Search for the cell housing the specified text and yield its [X, Y] center coordinate. 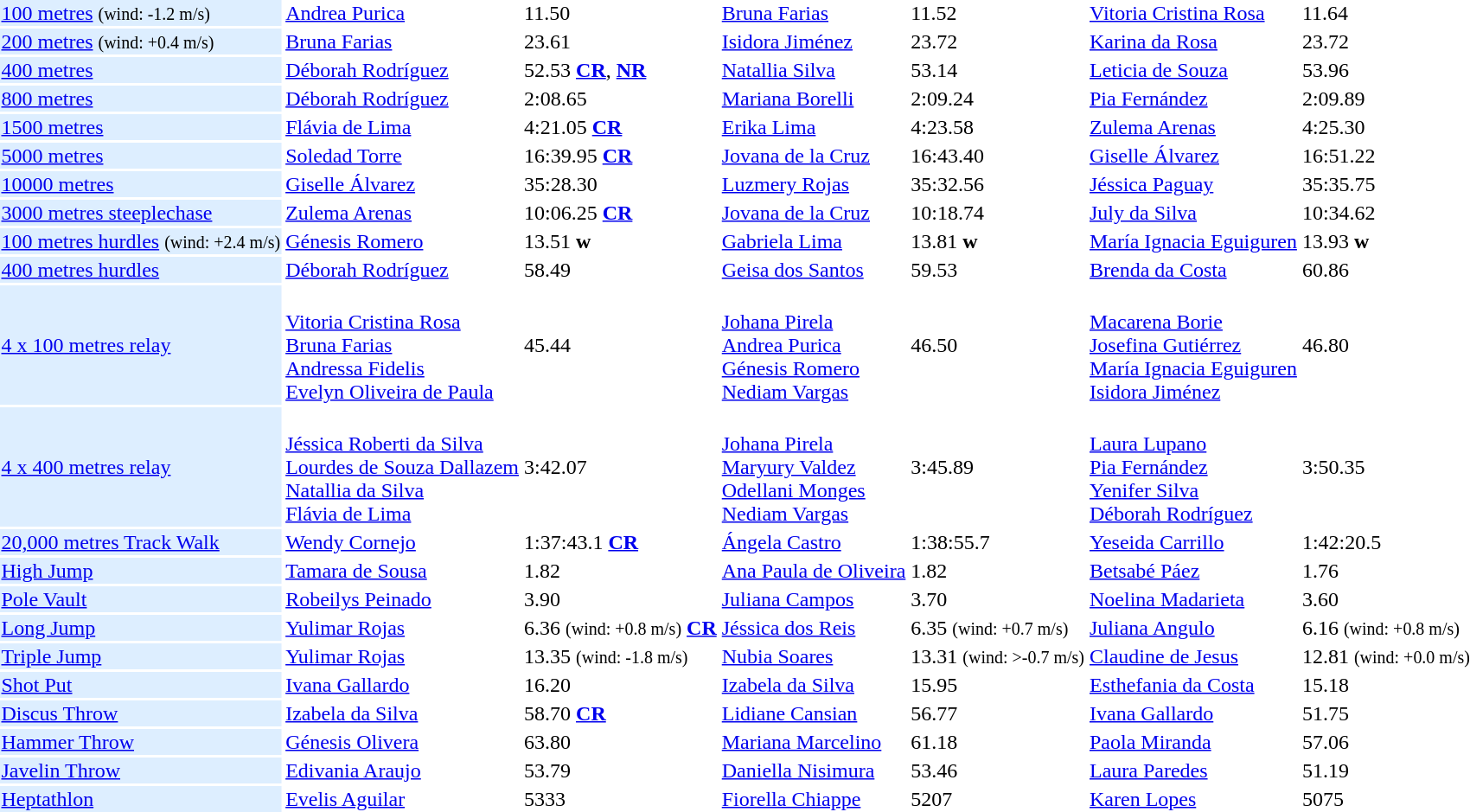
Esthefania da Costa [1193, 685]
59.53 [998, 270]
6.36 (wind: +0.8 m/s) CR [621, 628]
13.31 (wind: >-0.7 m/s) [998, 656]
Erika Lima [814, 127]
Isidora Jiménez [814, 42]
61.18 [998, 742]
3:42.07 [621, 467]
4:23.58 [998, 127]
45.44 [621, 345]
52.53 CR, NR [621, 70]
5207 [998, 799]
Ana Paula de Oliveira [814, 571]
Génesis Romero [403, 241]
Claudine de Jesus [1193, 656]
Andrea Purica [403, 13]
20,000 metres Track Walk [141, 542]
800 metres [141, 99]
Lidiane Cansian [814, 713]
Nubia Soares [814, 656]
11.52 [998, 13]
46.50 [998, 345]
13.35 (wind: -1.8 m/s) [621, 656]
Gabriela Lima [814, 241]
13.81 w [998, 241]
63.80 [621, 742]
15.95 [998, 685]
13.51 w [621, 241]
4 x 100 metres relay [141, 345]
3:45.89 [998, 467]
400 metres [141, 70]
Discus Throw [141, 713]
Paola Miranda [1193, 742]
Noelina Madarieta [1193, 599]
Luzmery Rojas [814, 184]
Juliana Campos [814, 599]
Mariana Marcelino [814, 742]
53.14 [998, 70]
Ángela Castro [814, 542]
100 metres (wind: -1.2 m/s) [141, 13]
Pia Fernández [1193, 99]
Edivania Araujo [403, 770]
Leticia de Souza [1193, 70]
Flávia de Lima [403, 127]
16.20 [621, 685]
4:21.05 CR [621, 127]
Laura Paredes [1193, 770]
3.70 [998, 599]
Tamara de Sousa [403, 571]
Vitoria Cristina RosaBruna FariasAndressa FidelisEvelyn Oliveira de Paula [403, 345]
3000 metres steeplechase [141, 213]
Johana PirelaAndrea PuricaGénesis RomeroNediam Vargas [814, 345]
Natallia Silva [814, 70]
5000 metres [141, 156]
Juliana Angulo [1193, 628]
16:43.40 [998, 156]
High Jump [141, 571]
6.35 (wind: +0.7 m/s) [998, 628]
Génesis Olivera [403, 742]
58.49 [621, 270]
10:06.25 CR [621, 213]
10000 metres [141, 184]
Macarena BorieJosefina GutiérrezMaría Ignacia EguigurenIsidora Jiménez [1193, 345]
Betsabé Páez [1193, 571]
16:39.95 CR [621, 156]
5333 [621, 799]
35:28.30 [621, 184]
Karina da Rosa [1193, 42]
58.70 CR [621, 713]
Fiorella Chiappe [814, 799]
3.90 [621, 599]
23.61 [621, 42]
2:08.65 [621, 99]
Triple Jump [141, 656]
10:18.74 [998, 213]
400 metres hurdles [141, 270]
Jéssica Paguay [1193, 184]
35:32.56 [998, 184]
11.50 [621, 13]
2:09.24 [998, 99]
100 metres hurdles (wind: +2.4 m/s) [141, 241]
Yeseida Carrillo [1193, 542]
Pole Vault [141, 599]
1:38:55.7 [998, 542]
Heptathlon [141, 799]
1:37:43.1 CR [621, 542]
Karen Lopes [1193, 799]
Shot Put [141, 685]
Evelis Aguilar [403, 799]
July da Silva [1193, 213]
Robeilys Peinado [403, 599]
200 metres (wind: +0.4 m/s) [141, 42]
Soledad Torre [403, 156]
Laura LupanoPia FernándezYenifer SilvaDéborah Rodríguez [1193, 467]
Daniella Nisimura [814, 770]
Vitoria Cristina Rosa [1193, 13]
53.46 [998, 770]
23.72 [998, 42]
Wendy Cornejo [403, 542]
Mariana Borelli [814, 99]
Geisa dos Santos [814, 270]
Javelin Throw [141, 770]
Hammer Throw [141, 742]
Jéssica dos Reis [814, 628]
Johana PirelaMaryury ValdezOdellani MongesNediam Vargas [814, 467]
Brenda da Costa [1193, 270]
1500 metres [141, 127]
Long Jump [141, 628]
56.77 [998, 713]
María Ignacia Eguiguren [1193, 241]
53.79 [621, 770]
Jéssica Roberti da SilvaLourdes de Souza DallazemNatallia da SilvaFlávia de Lima [403, 467]
4 x 400 metres relay [141, 467]
